Pinpoint the cell where the given text exists, returning its (x, y) midpoint coordinate. 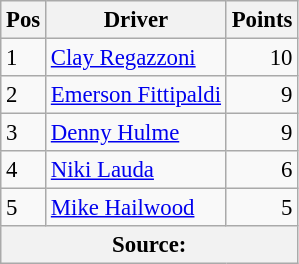
6 (262, 170)
Mike Hailwood (136, 208)
Points (262, 20)
1 (24, 58)
2 (24, 95)
Emerson Fittipaldi (136, 95)
Source: (150, 245)
Denny Hulme (136, 133)
Clay Regazzoni (136, 58)
Driver (136, 20)
10 (262, 58)
Pos (24, 20)
4 (24, 170)
Niki Lauda (136, 170)
3 (24, 133)
